Locate the cell with the specified text and output its (x, y) center coordinate. 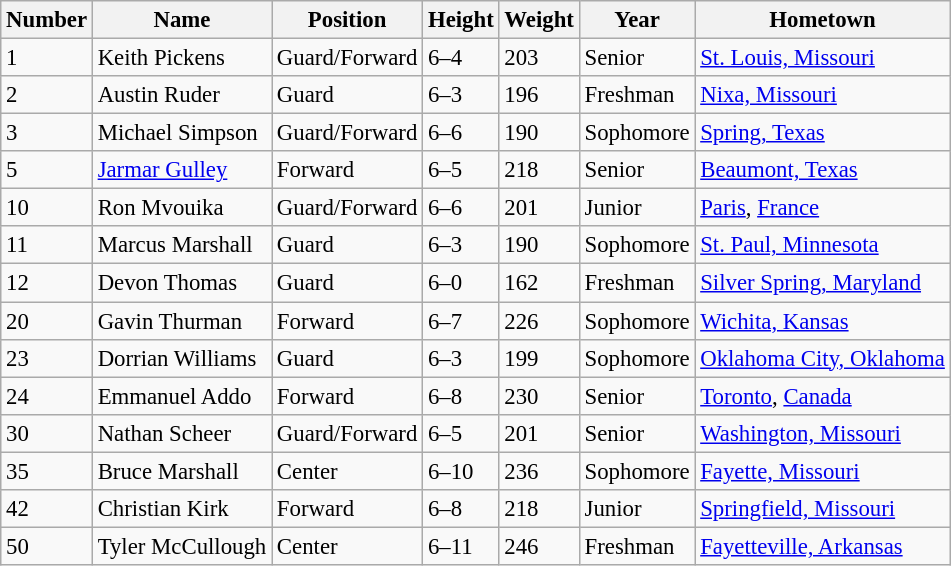
42 (47, 509)
Emmanuel Addo (182, 396)
Bruce Marshall (182, 471)
236 (539, 471)
Toronto, Canada (822, 396)
11 (47, 245)
Fayetteville, Arkansas (822, 546)
St. Paul, Minnesota (822, 245)
St. Louis, Missouri (822, 58)
50 (47, 546)
162 (539, 283)
203 (539, 58)
1 (47, 58)
230 (539, 396)
Number (47, 20)
20 (47, 321)
Oklahoma City, Oklahoma (822, 358)
6–0 (461, 283)
Michael Simpson (182, 133)
Nathan Scheer (182, 433)
Beaumont, Texas (822, 170)
Position (348, 20)
199 (539, 358)
Hometown (822, 20)
23 (47, 358)
24 (47, 396)
35 (47, 471)
Devon Thomas (182, 283)
Height (461, 20)
Weight (539, 20)
Wichita, Kansas (822, 321)
Ron Mvouika (182, 208)
Keith Pickens (182, 58)
2 (47, 95)
Austin Ruder (182, 95)
Christian Kirk (182, 509)
6–7 (461, 321)
246 (539, 546)
226 (539, 321)
Tyler McCullough (182, 546)
5 (47, 170)
6–4 (461, 58)
Paris, France (822, 208)
Silver Spring, Maryland (822, 283)
3 (47, 133)
12 (47, 283)
Fayette, Missouri (822, 471)
6–10 (461, 471)
Year (637, 20)
6–11 (461, 546)
196 (539, 95)
Washington, Missouri (822, 433)
Nixa, Missouri (822, 95)
Name (182, 20)
10 (47, 208)
Dorrian Williams (182, 358)
Springfield, Missouri (822, 509)
Spring, Texas (822, 133)
30 (47, 433)
Jarmar Gulley (182, 170)
Marcus Marshall (182, 245)
Gavin Thurman (182, 321)
